Extract the [x, y] coordinate from the center of the cell holding the provided text.  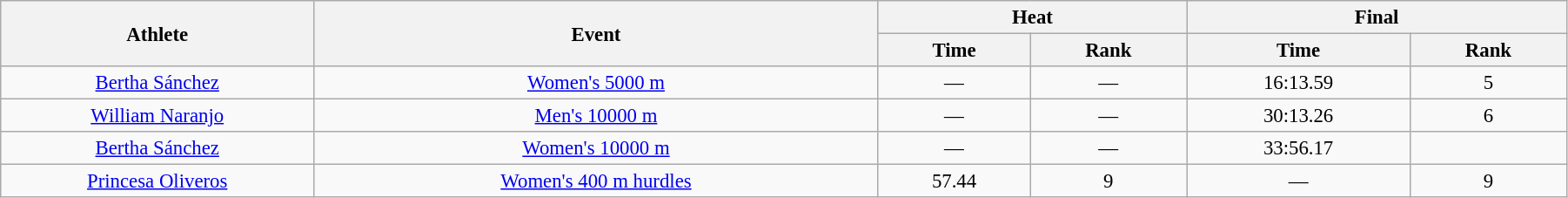
William Naranjo [157, 116]
Princesa Oliveros [157, 181]
16:13.59 [1298, 83]
57.44 [954, 181]
Event [597, 33]
Athlete [157, 33]
5 [1488, 83]
30:13.26 [1298, 116]
33:56.17 [1298, 148]
Men's 10000 m [597, 116]
Women's 400 m hurdles [597, 181]
Final [1377, 17]
Women's 5000 m [597, 83]
Women's 10000 m [597, 148]
6 [1488, 116]
Heat [1032, 17]
